Detect which cell encompasses the target text, then output its (X, Y) center coordinate. 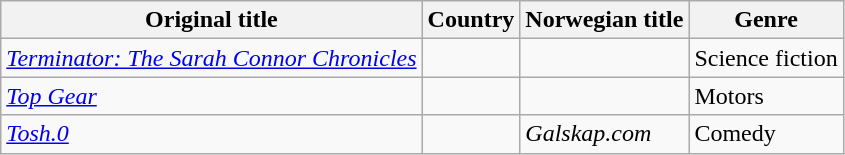
Country (471, 20)
Norwegian title (604, 20)
Original title (212, 20)
Genre (766, 20)
Top Gear (212, 96)
Comedy (766, 134)
Tosh.0 (212, 134)
Motors (766, 96)
Terminator: The Sarah Connor Chronicles (212, 58)
Galskap.com (604, 134)
Science fiction (766, 58)
